Locate the cell with the specified text and output its [x, y] center coordinate. 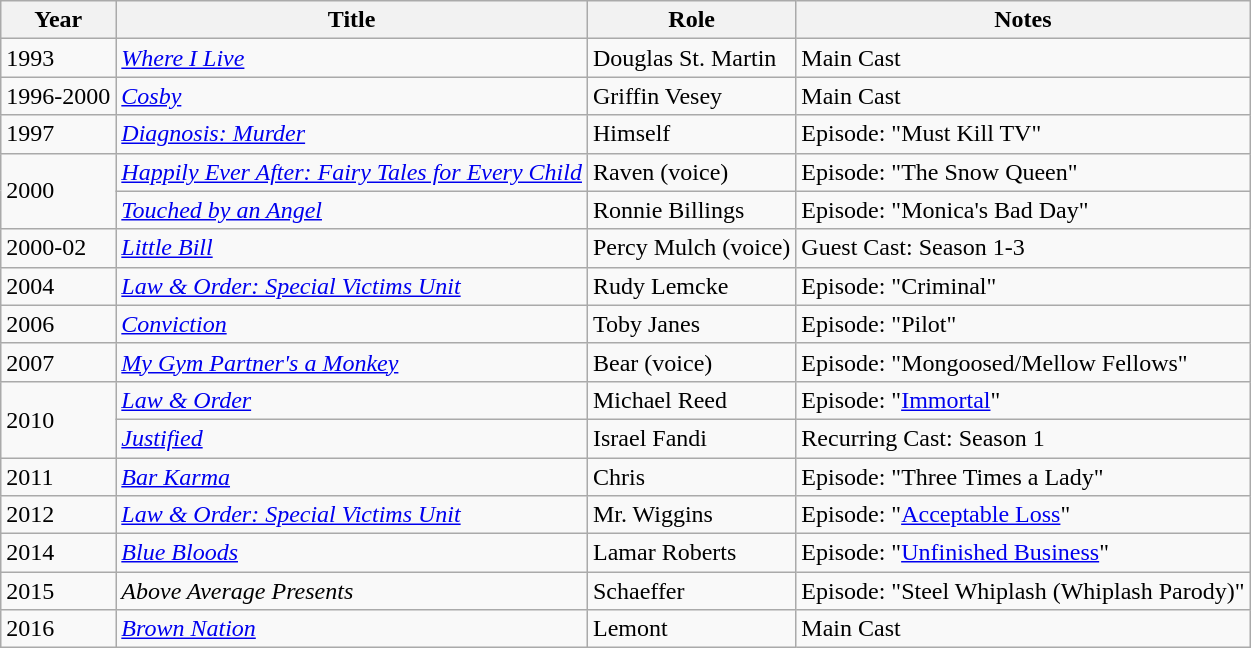
1996-2000 [58, 96]
Ronnie Billings [691, 210]
2006 [58, 324]
2012 [58, 515]
Episode: "Pilot" [1023, 324]
Raven (voice) [691, 172]
Guest Cast: Season 1-3 [1023, 248]
Toby Janes [691, 324]
Himself [691, 134]
2010 [58, 419]
Episode: "Unfinished Business" [1023, 553]
2000 [58, 191]
Conviction [352, 324]
2014 [58, 553]
Episode: "Mongoosed/Mellow Fellows" [1023, 362]
Episode: "Three Times a Lady" [1023, 477]
Percy Mulch (voice) [691, 248]
Episode: "Monica's Bad Day" [1023, 210]
Griffin Vesey [691, 96]
Little Bill [352, 248]
Episode: "The Snow Queen" [1023, 172]
Michael Reed [691, 400]
2015 [58, 591]
Cosby [352, 96]
Episode: "Steel Whiplash (Whiplash Parody)" [1023, 591]
2000-02 [58, 248]
Touched by an Angel [352, 210]
Rudy Lemcke [691, 286]
Notes [1023, 20]
Law & Order [352, 400]
Episode: "Criminal" [1023, 286]
Israel Fandi [691, 438]
Justified [352, 438]
Episode: "Must Kill TV" [1023, 134]
1993 [58, 58]
Role [691, 20]
Douglas St. Martin [691, 58]
Lamar Roberts [691, 553]
Schaeffer [691, 591]
Episode: "Immortal" [1023, 400]
Diagnosis: Murder [352, 134]
Blue Bloods [352, 553]
2004 [58, 286]
2016 [58, 629]
Bar Karma [352, 477]
Brown Nation [352, 629]
Bear (voice) [691, 362]
1997 [58, 134]
Where I Live [352, 58]
Mr. Wiggins [691, 515]
Episode: "Acceptable Loss" [1023, 515]
Year [58, 20]
2007 [58, 362]
2011 [58, 477]
Chris [691, 477]
My Gym Partner's a Monkey [352, 362]
Happily Ever After: Fairy Tales for Every Child [352, 172]
Title [352, 20]
Lemont [691, 629]
Recurring Cast: Season 1 [1023, 438]
Above Average Presents [352, 591]
